Determine the (x, y) coordinate at the center of the cell enclosing the given text.  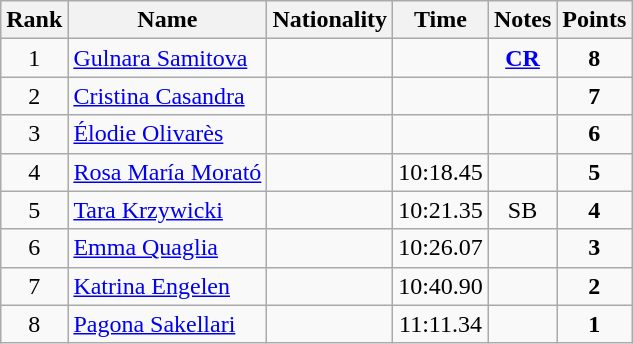
CR (522, 58)
Pagona Sakellari (168, 324)
10:18.45 (441, 172)
Katrina Engelen (168, 286)
Cristina Casandra (168, 96)
11:11.34 (441, 324)
10:40.90 (441, 286)
Points (594, 20)
Time (441, 20)
Gulnara Samitova (168, 58)
Rank (34, 20)
10:21.35 (441, 210)
Nationality (330, 20)
Élodie Olivarès (168, 134)
Tara Krzywicki (168, 210)
Emma Quaglia (168, 248)
10:26.07 (441, 248)
Rosa María Morató (168, 172)
Name (168, 20)
SB (522, 210)
Notes (522, 20)
